For the text-containing cell, return its midpoint in [x, y] coordinate format. 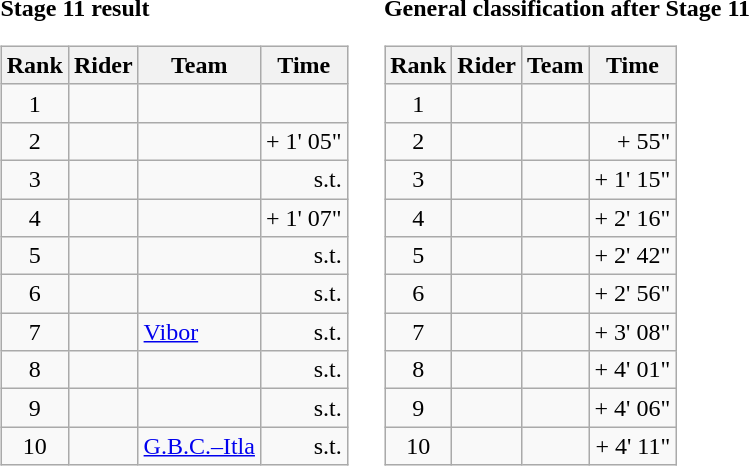
+ 55" [632, 141]
+ 2' 42" [632, 256]
+ 4' 11" [632, 446]
G.B.C.–Itla [199, 446]
+ 2' 56" [632, 294]
+ 1' 05" [304, 141]
+ 2' 16" [632, 217]
+ 1' 15" [632, 179]
+ 1' 07" [304, 217]
+ 4' 01" [632, 370]
Vibor [199, 332]
+ 4' 06" [632, 408]
+ 3' 08" [632, 332]
